Output the [X, Y] coordinate of the center of the cell containing the given text.  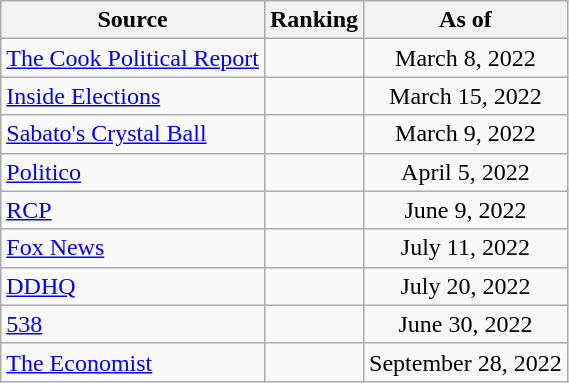
March 8, 2022 [466, 58]
April 5, 2022 [466, 172]
Ranking [314, 20]
Source [133, 20]
DDHQ [133, 286]
As of [466, 20]
March 15, 2022 [466, 96]
June 9, 2022 [466, 210]
The Economist [133, 362]
Fox News [133, 248]
March 9, 2022 [466, 134]
Politico [133, 172]
September 28, 2022 [466, 362]
The Cook Political Report [133, 58]
June 30, 2022 [466, 324]
538 [133, 324]
July 20, 2022 [466, 286]
Sabato's Crystal Ball [133, 134]
RCP [133, 210]
July 11, 2022 [466, 248]
Inside Elections [133, 96]
